Capture the cell that displays the provided text and extract its (X, Y) central coordinate. 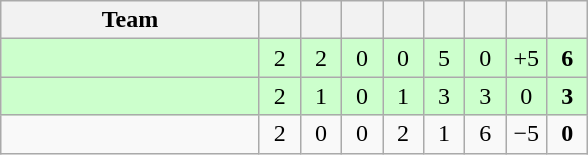
5 (444, 58)
−5 (526, 134)
+5 (526, 58)
Team (130, 20)
